Scan for the cell matching the given text and deliver its [x, y] coordinate at center. 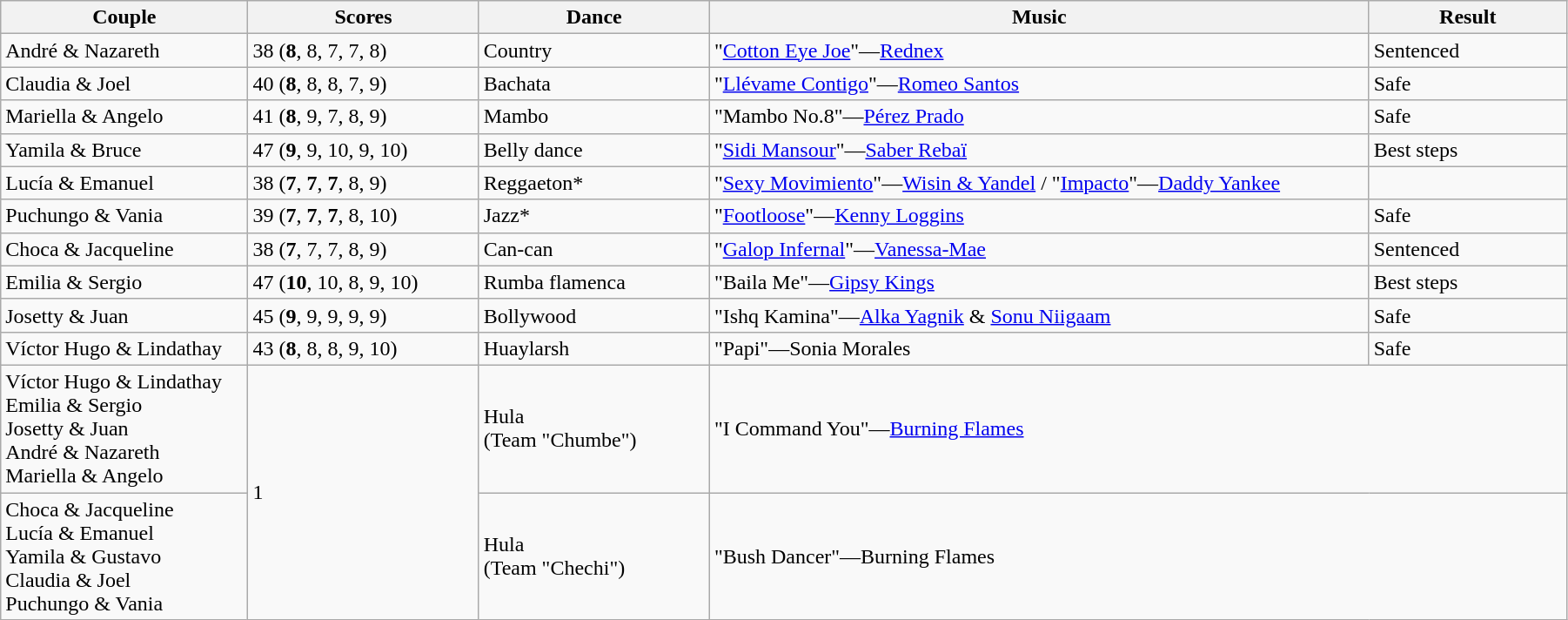
Yamila & Bruce [124, 150]
"Galop Infernal"—Vanessa-Mae [1039, 249]
Choca & JacquelineLucía & EmanuelYamila & GustavoClaudia & JoelPuchungo & Vania [124, 556]
Claudia & Joel [124, 84]
Huaylarsh [593, 348]
Dance [593, 17]
Josetty & Juan [124, 315]
43 (8, 8, 8, 9, 10) [364, 348]
Hula(Team "Chumbe") [593, 428]
"Ishq Kamina"—Alka Yagnik & Sonu Niigaam [1039, 315]
"Llévame Contigo"—Romeo Santos [1039, 84]
47 (9, 9, 10, 9, 10) [364, 150]
"Footloose"—Kenny Loggins [1039, 216]
Rumba flamenca [593, 282]
47 (10, 10, 8, 9, 10) [364, 282]
"Bush Dancer"—Burning Flames [1138, 556]
"Cotton Eye Joe"—Rednex [1039, 51]
Puchungo & Vania [124, 216]
Can-can [593, 249]
Hula(Team "Chechi") [593, 556]
Lucía & Emanuel [124, 183]
Music [1039, 17]
Belly dance [593, 150]
Couple [124, 17]
Víctor Hugo & LindathayEmilia & SergioJosetty & JuanAndré & NazarethMariella & Angelo [124, 428]
40 (8, 8, 8, 7, 9) [364, 84]
Bollywood [593, 315]
"Sexy Movimiento"—Wisin & Yandel / "Impacto"—Daddy Yankee [1039, 183]
Country [593, 51]
Scores [364, 17]
Emilia & Sergio [124, 282]
1 [364, 492]
38 (8, 8, 7, 7, 8) [364, 51]
Mambo [593, 117]
"Baila Me"—Gipsy Kings [1039, 282]
41 (8, 9, 7, 8, 9) [364, 117]
"Sidi Mansour"—Saber Rebaï [1039, 150]
Bachata [593, 84]
"Mambo No.8"—Pérez Prado [1039, 117]
Mariella & Angelo [124, 117]
Reggaeton* [593, 183]
Choca & Jacqueline [124, 249]
André & Nazareth [124, 51]
45 (9, 9, 9, 9, 9) [364, 315]
39 (7, 7, 7, 8, 10) [364, 216]
Jazz* [593, 216]
Result [1467, 17]
"I Command You"—Burning Flames [1138, 428]
"Papi"—Sonia Morales [1039, 348]
Víctor Hugo & Lindathay [124, 348]
